Locate the cell with the specified text and output its [x, y] center coordinate. 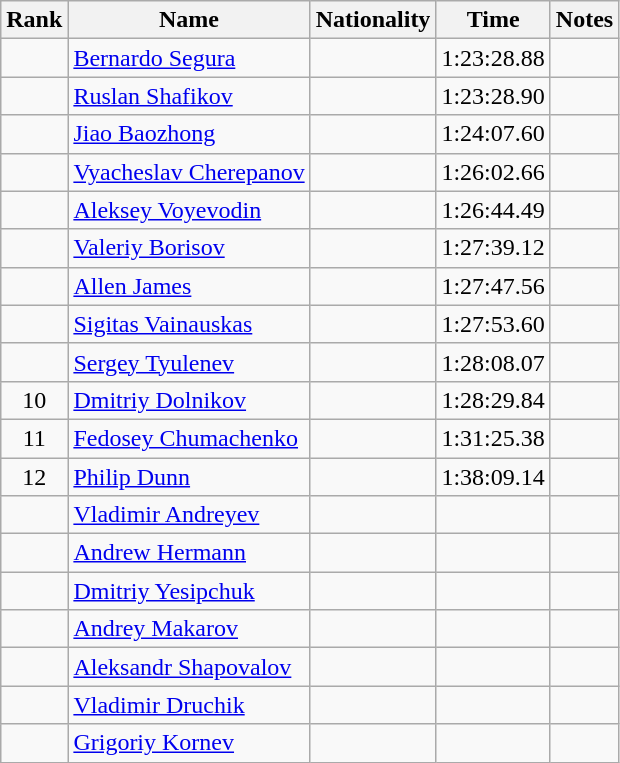
Notes [584, 20]
10 [34, 400]
Aleksandr Shapovalov [189, 667]
Allen James [189, 286]
Vladimir Druchik [189, 705]
1:26:44.49 [493, 210]
Dmitriy Dolnikov [189, 400]
1:28:08.07 [493, 362]
Vladimir Andreyev [189, 515]
Name [189, 20]
Dmitriy Yesipchuk [189, 591]
Sergey Tyulenev [189, 362]
Nationality [373, 20]
Sigitas Vainauskas [189, 324]
Jiao Baozhong [189, 134]
Grigoriy Kornev [189, 743]
1:24:07.60 [493, 134]
1:28:29.84 [493, 400]
Valeriy Borisov [189, 248]
11 [34, 438]
Ruslan Shafikov [189, 96]
Andrey Makarov [189, 629]
Time [493, 20]
1:23:28.88 [493, 58]
1:26:02.66 [493, 172]
Bernardo Segura [189, 58]
1:23:28.90 [493, 96]
12 [34, 477]
Fedosey Chumachenko [189, 438]
Aleksey Voyevodin [189, 210]
1:27:53.60 [493, 324]
Andrew Hermann [189, 553]
Vyacheslav Cherepanov [189, 172]
Rank [34, 20]
Philip Dunn [189, 477]
1:38:09.14 [493, 477]
1:27:39.12 [493, 248]
1:27:47.56 [493, 286]
1:31:25.38 [493, 438]
